Find where the given text appears and provide that cell's center as [x, y] coordinate. 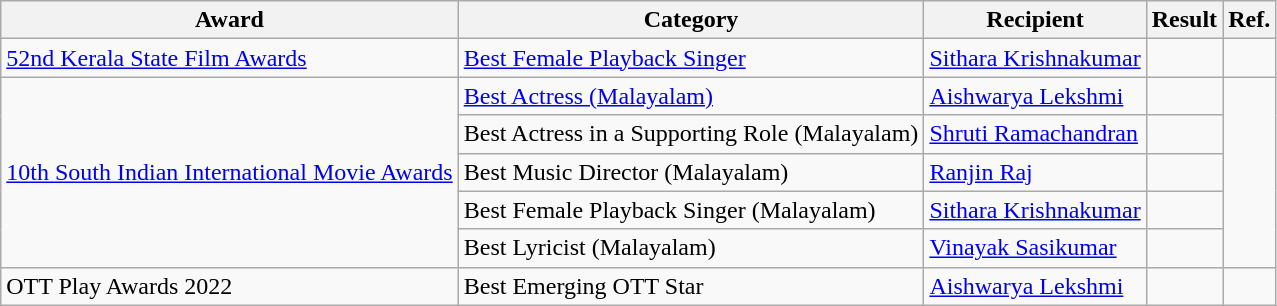
Best Music Director (Malayalam) [691, 172]
Best Actress (Malayalam) [691, 96]
10th South Indian International Movie Awards [230, 172]
Best Actress in a Supporting Role (Malayalam) [691, 134]
Result [1184, 20]
Recipient [1035, 20]
Vinayak Sasikumar [1035, 248]
Category [691, 20]
OTT Play Awards 2022 [230, 286]
Best Female Playback Singer (Malayalam) [691, 210]
52nd Kerala State Film Awards [230, 58]
Best Emerging OTT Star [691, 286]
Best Female Playback Singer [691, 58]
Shruti Ramachandran [1035, 134]
Best Lyricist (Malayalam) [691, 248]
Ref. [1250, 20]
Award [230, 20]
Ranjin Raj [1035, 172]
